Provide the [X, Y] coordinate of the cell's center where the given text is located.  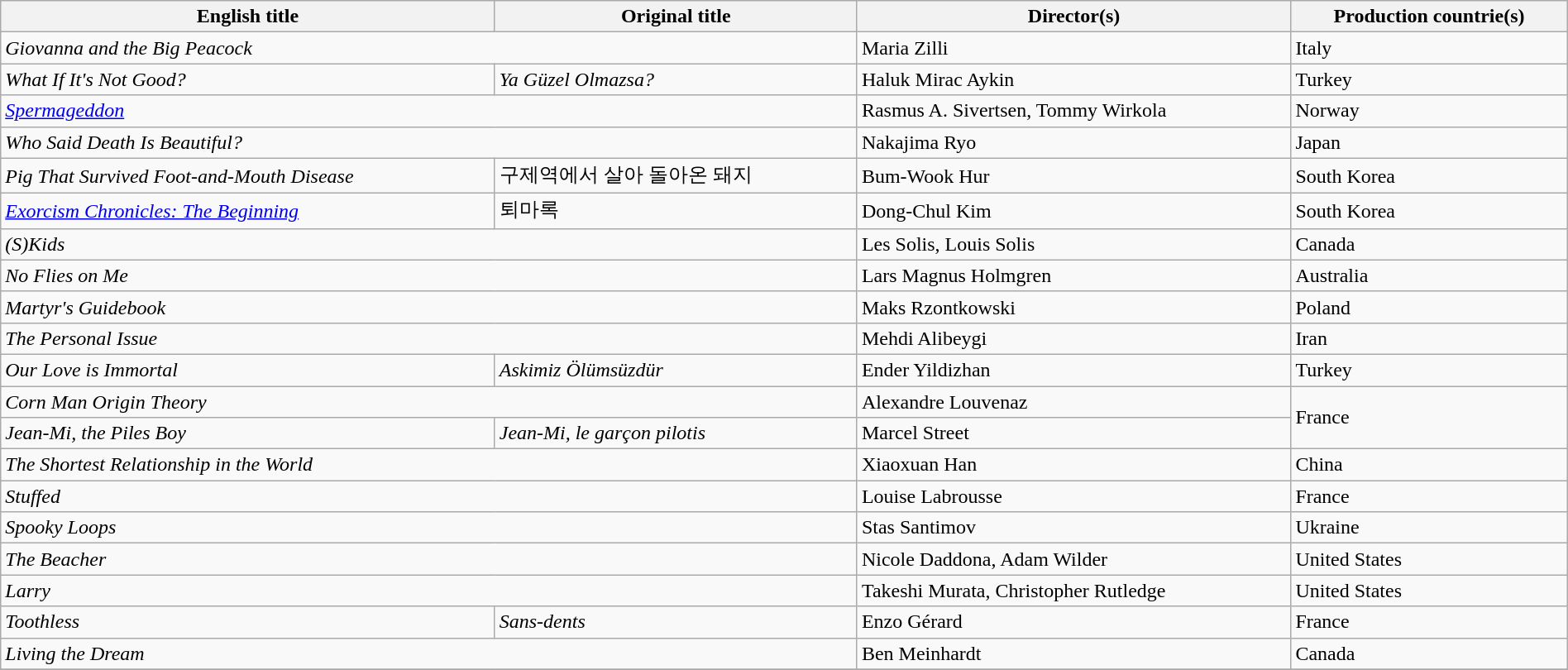
English title [248, 17]
Director(s) [1073, 17]
Takeshi Murata, Christopher Rutledge [1073, 591]
Askimiz Ölümsüzdür [676, 370]
Maria Zilli [1073, 48]
Stuffed [429, 496]
Nakajima Ryo [1073, 142]
No Flies on Me [429, 275]
Bum-Wook Hur [1073, 175]
Living the Dream [429, 653]
Pig That Survived Foot-and-Mouth Disease [248, 175]
The Personal Issue [429, 338]
Sans-dents [676, 622]
Mehdi Alibeygi [1073, 338]
Spermageddon [429, 111]
Rasmus A. Sivertsen, Tommy Wirkola [1073, 111]
구제역에서 살아 돌아온 돼지 [676, 175]
Ender Yildizhan [1073, 370]
Stas Santimov [1073, 528]
Italy [1429, 48]
Maks Rzontkowski [1073, 307]
Production countrie(s) [1429, 17]
Louise Labrousse [1073, 496]
Ukraine [1429, 528]
Enzo Gérard [1073, 622]
What If It's Not Good? [248, 79]
(S)Kids [429, 244]
Giovanna and the Big Peacock [429, 48]
Poland [1429, 307]
Japan [1429, 142]
Marcel Street [1073, 433]
Dong-Chul Kim [1073, 212]
Jean-Mi, le garçon pilotis [676, 433]
Ben Meinhardt [1073, 653]
Who Said Death Is Beautiful? [429, 142]
Jean-Mi, the Piles Boy [248, 433]
Martyr's Guidebook [429, 307]
Haluk Mirac Aykin [1073, 79]
Xiaoxuan Han [1073, 465]
Corn Man Origin Theory [429, 401]
Australia [1429, 275]
Original title [676, 17]
퇴마록 [676, 212]
The Beacher [429, 559]
Nicole Daddona, Adam Wilder [1073, 559]
Our Love is Immortal [248, 370]
Norway [1429, 111]
Ya Güzel Olmazsa? [676, 79]
Larry [429, 591]
Lars Magnus Holmgren [1073, 275]
Spooky Loops [429, 528]
China [1429, 465]
The Shortest Relationship in the World [429, 465]
Toothless [248, 622]
Exorcism Chronicles: The Beginning [248, 212]
Les Solis, Louis Solis [1073, 244]
Iran [1429, 338]
Alexandre Louvenaz [1073, 401]
